For the text-containing cell, return its midpoint in (x, y) coordinate format. 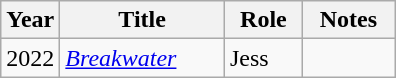
Notes (348, 20)
Role (263, 20)
2022 (30, 58)
Year (30, 20)
Title (142, 20)
Jess (263, 58)
Breakwater (142, 58)
